Return the [X, Y] coordinate for the center point of the cell that contains the specified text.  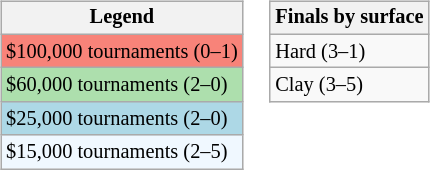
$60,000 tournaments (2–0) [122, 85]
$15,000 tournaments (2–5) [122, 152]
$25,000 tournaments (2–0) [122, 119]
Legend [122, 18]
Hard (3–1) [349, 51]
Clay (3–5) [349, 85]
$100,000 tournaments (0–1) [122, 51]
Finals by surface [349, 18]
